Determine the [x, y] coordinate at the center of the cell enclosing the given text.  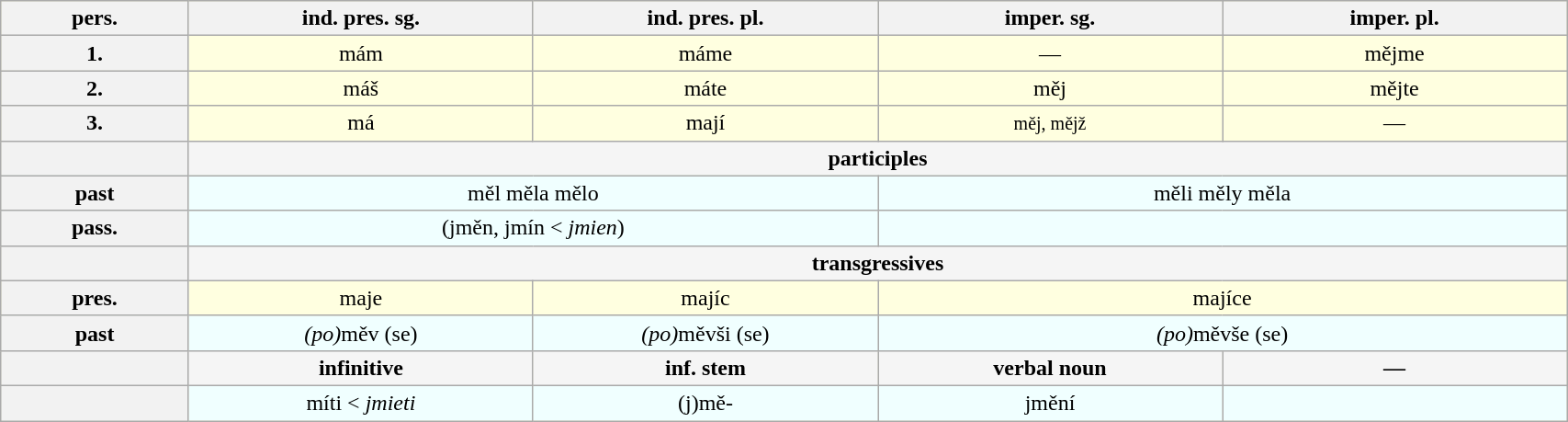
máme [705, 53]
jmění [1051, 403]
3. [96, 123]
infinitive [360, 368]
mám [360, 53]
pres. [96, 298]
měj, mějž [1051, 123]
2. [96, 88]
ind. pres. sg. [360, 18]
pers. [96, 18]
transgressives [877, 263]
(po)měvši (se) [705, 333]
imper. sg. [1051, 18]
(po)měvše (se) [1223, 333]
inf. stem [705, 368]
(po)měv (se) [360, 333]
(j)mě- [705, 403]
pass. [96, 228]
mějme [1394, 53]
verbal noun [1051, 368]
mají [705, 123]
ind. pres. pl. [705, 18]
maje [360, 298]
má [360, 123]
máte [705, 88]
máš [360, 88]
mějte [1394, 88]
majíc [705, 298]
participles [877, 158]
1. [96, 53]
imper. pl. [1394, 18]
míti < jmieti [360, 403]
měj [1051, 88]
měli měly měla [1223, 193]
majíce [1223, 298]
(jměn, jmín < jmien) [533, 228]
měl měla mělo [533, 193]
